Return [X, Y] of the center of cell containing provided text 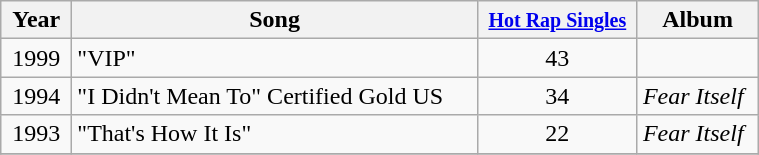
1999 [36, 58]
Album [697, 20]
1994 [36, 96]
Song [274, 20]
Year [36, 20]
"VIP" [274, 58]
"That's How It Is" [274, 134]
43 [557, 58]
34 [557, 96]
1993 [36, 134]
"I Didn't Mean To" Certified Gold US [274, 96]
22 [557, 134]
Hot Rap Singles [557, 20]
